Return the [x, y] coordinate for the center point of the cell that contains the specified text.  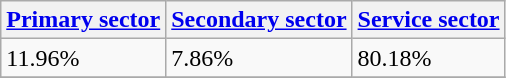
Secondary sector [259, 20]
Primary sector [84, 20]
7.86% [259, 58]
11.96% [84, 58]
Service sector [428, 20]
80.18% [428, 58]
